Provide the (X, Y) coordinate of the cell's center where the given text is located.  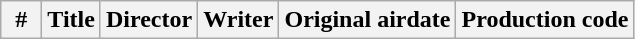
Original airdate (368, 20)
Production code (545, 20)
# (22, 20)
Title (72, 20)
Writer (238, 20)
Director (148, 20)
